Identify which cell holds the provided text, then report its [X, Y] central coordinate. 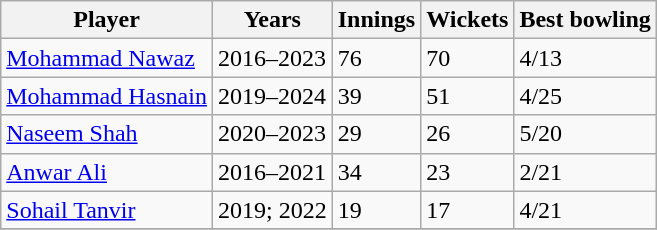
17 [468, 210]
Mohammad Nawaz [107, 58]
Anwar Ali [107, 172]
2019–2024 [272, 96]
Mohammad Hasnain [107, 96]
70 [468, 58]
51 [468, 96]
2020–2023 [272, 134]
Player [107, 20]
39 [376, 96]
34 [376, 172]
Naseem Shah [107, 134]
4/21 [585, 210]
4/25 [585, 96]
Wickets [468, 20]
2/21 [585, 172]
Innings [376, 20]
2016–2021 [272, 172]
19 [376, 210]
4/13 [585, 58]
26 [468, 134]
Years [272, 20]
Best bowling [585, 20]
76 [376, 58]
5/20 [585, 134]
Sohail Tanvir [107, 210]
23 [468, 172]
29 [376, 134]
2016–2023 [272, 58]
2019; 2022 [272, 210]
